Return [X, Y] of the center of cell containing provided text 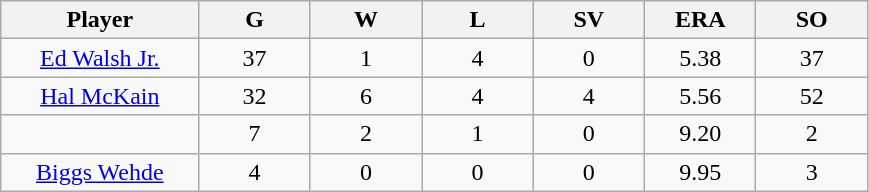
SV [588, 20]
Biggs Wehde [100, 172]
3 [812, 172]
L [478, 20]
5.56 [700, 96]
Player [100, 20]
32 [254, 96]
6 [366, 96]
Hal McKain [100, 96]
7 [254, 134]
5.38 [700, 58]
9.95 [700, 172]
52 [812, 96]
Ed Walsh Jr. [100, 58]
SO [812, 20]
G [254, 20]
9.20 [700, 134]
ERA [700, 20]
W [366, 20]
